Determine the (X, Y) coordinate at the center of the cell enclosing the given text.  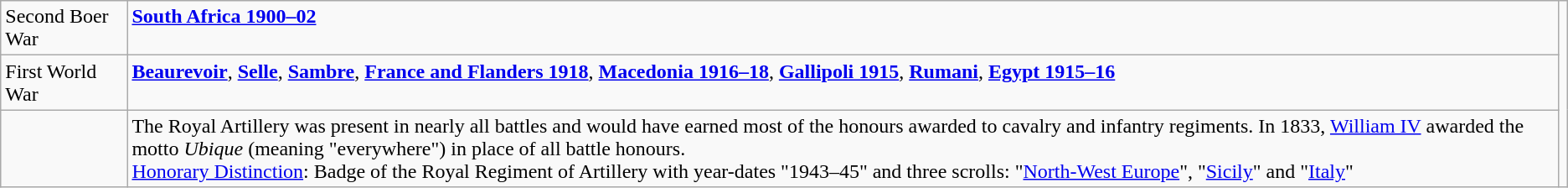
Second Boer War (64, 29)
First World War (64, 82)
Beaurevoir, Selle, Sambre, France and Flanders 1918, Macedonia 1916–18, Gallipoli 1915, Rumani, Egypt 1915–16 (843, 82)
South Africa 1900–02 (843, 29)
